Locate the cell with the specified text and output its [x, y] center coordinate. 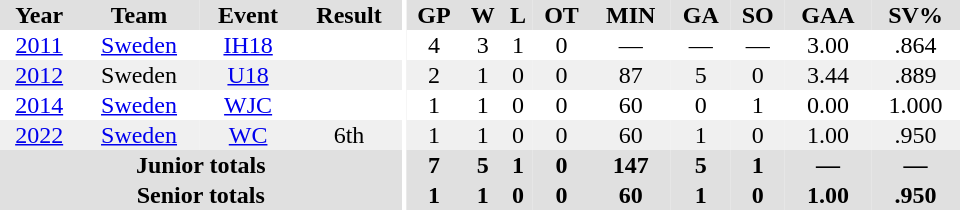
Team [138, 15]
2014 [39, 105]
U18 [248, 75]
87 [630, 75]
WJC [248, 105]
SV% [916, 15]
.889 [916, 75]
GA [701, 15]
3.00 [828, 45]
2 [434, 75]
3.44 [828, 75]
L [518, 15]
0.00 [828, 105]
GAA [828, 15]
GP [434, 15]
6th [350, 135]
Junior totals [201, 165]
147 [630, 165]
Result [350, 15]
4 [434, 45]
2011 [39, 45]
OT [562, 15]
SO [758, 15]
.864 [916, 45]
Senior totals [201, 195]
2022 [39, 135]
7 [434, 165]
MIN [630, 15]
3 [482, 45]
Event [248, 15]
2012 [39, 75]
W [482, 15]
Year [39, 15]
IH18 [248, 45]
1.000 [916, 105]
WC [248, 135]
